Identify which cell holds the provided text, then report its (x, y) central coordinate. 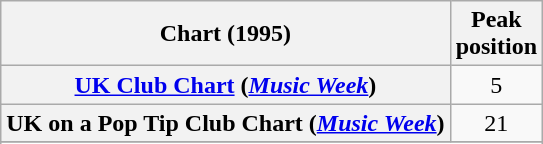
UK on a Pop Tip Club Chart (Music Week) (226, 123)
Peakposition (496, 34)
UK Club Chart (Music Week) (226, 85)
Chart (1995) (226, 34)
21 (496, 123)
5 (496, 85)
